Locate the cell with the specified text and output its (x, y) center coordinate. 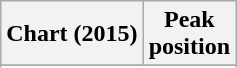
Chart (2015) (72, 34)
Peakposition (189, 34)
